Output the [x, y] coordinate of the center of the cell containing the given text.  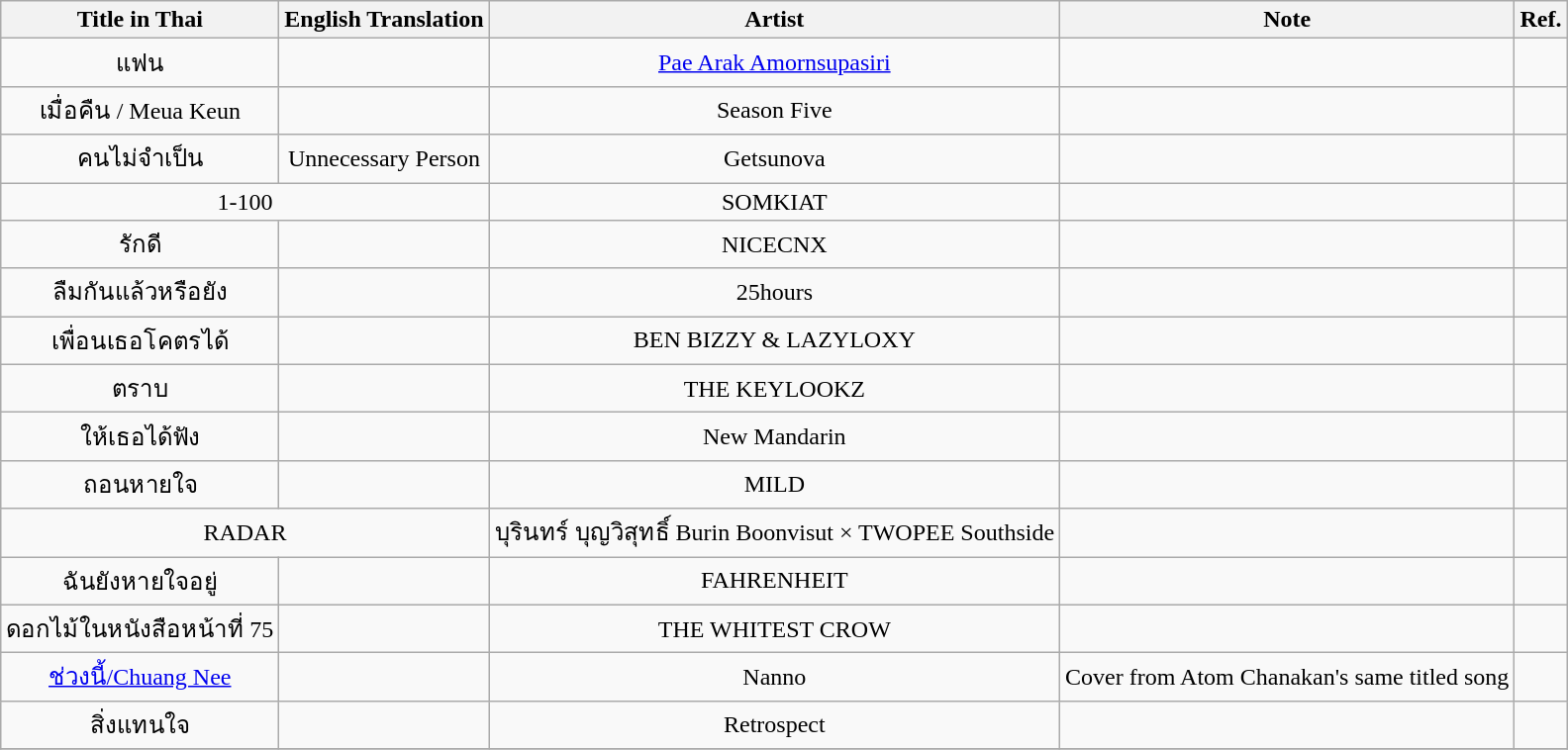
Ref. [1540, 20]
Note [1287, 20]
ฉันยังหายใจอยู่ [141, 580]
MILD [774, 485]
FAHRENHEIT [774, 580]
Nanno [774, 677]
SOMKIAT [774, 201]
ดอกไม้ในหนังสือหน้าที่ 75 [141, 629]
Retrospect [774, 724]
บุรินทร์ บุญวิสุทธิ์ Burin Boonvisut × TWOPEE Southside [774, 532]
THE WHITEST CROW [774, 629]
25hours [774, 293]
เมื่อคืน / Meua Keun [141, 111]
สิ่งแทนใจ [141, 724]
แฟน [141, 63]
Season Five [774, 111]
Artist [774, 20]
Cover from Atom Chanakan's same titled song [1287, 677]
1-100 [245, 201]
NICECNX [774, 245]
ลืมกันแล้วหรือยัง [141, 293]
เพื่อนเธอโคตรได้ [141, 340]
BEN BIZZY & LAZYLOXY [774, 340]
ถอนหายใจ [141, 485]
Pae Arak Amornsupasiri [774, 63]
New Mandarin [774, 437]
THE KEYLOOKZ [774, 388]
Unnecessary Person [384, 158]
Title in Thai [141, 20]
รักดี [141, 245]
คนไม่จำเป็น [141, 158]
Getsunova [774, 158]
RADAR [245, 532]
English Translation [384, 20]
ตราบ [141, 388]
ให้เธอได้ฟัง [141, 437]
ช่วงนี้/Chuang Nee [141, 677]
